From the cell containing the given text, extract its center point as [x, y] coordinate. 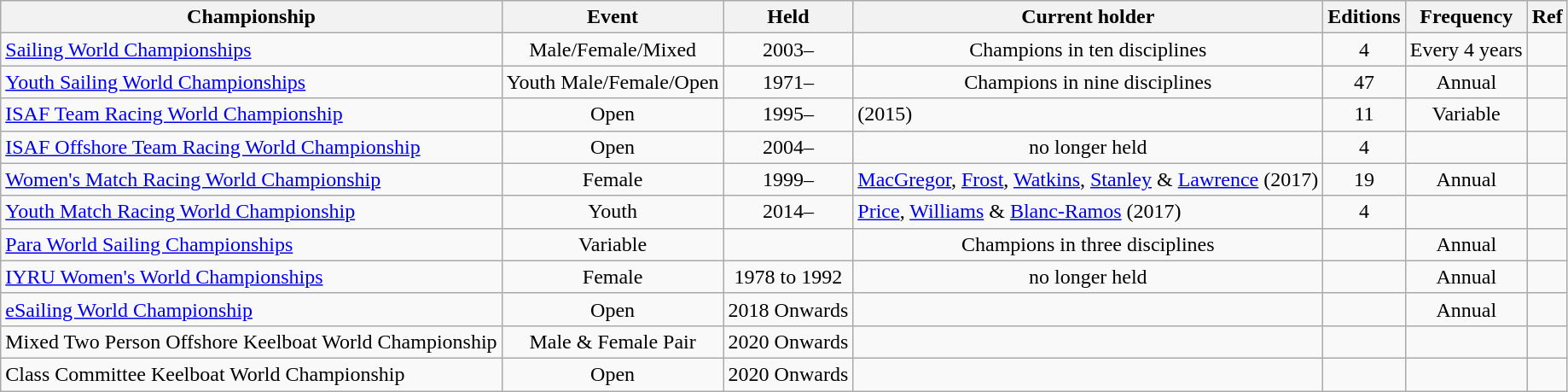
Champions in nine disciplines [1089, 82]
11 [1364, 114]
1978 to 1992 [788, 277]
Class Committee Keelboat World Championship [251, 374]
19 [1364, 179]
2004– [788, 147]
ISAF Offshore Team Racing World Championship [251, 147]
Ref [1548, 17]
Event [613, 17]
Mixed Two Person Offshore Keelboat World Championship [251, 342]
Sailing World Championships [251, 50]
Youth [613, 212]
Frequency [1466, 17]
1995– [788, 114]
Price, Williams & Blanc-Ramos (2017) [1089, 212]
Youth Match Racing World Championship [251, 212]
Held [788, 17]
47 [1364, 82]
Youth Sailing World Championships [251, 82]
1971– [788, 82]
Women's Match Racing World Championship [251, 179]
2003– [788, 50]
2018 Onwards [788, 309]
Youth Male/Female/Open [613, 82]
ISAF Team Racing World Championship [251, 114]
Male & Female Pair [613, 342]
eSailing World Championship [251, 309]
Champions in ten disciplines [1089, 50]
MacGregor, Frost, Watkins, Stanley & Lawrence (2017) [1089, 179]
Every 4 years [1466, 50]
1999– [788, 179]
2014– [788, 212]
Editions [1364, 17]
Current holder [1089, 17]
Championship [251, 17]
IYRU Women's World Championships [251, 277]
Para World Sailing Championships [251, 244]
(2015) [1089, 114]
Male/Female/Mixed [613, 50]
Champions in three disciplines [1089, 244]
